Determine the [X, Y] coordinate at the center of the cell enclosing the given text.  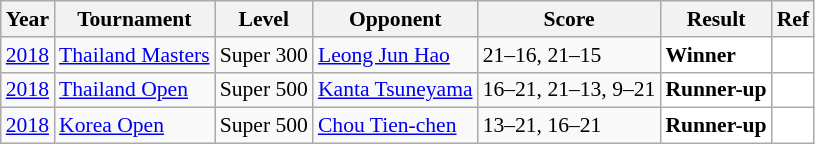
Chou Tien-chen [396, 126]
Year [28, 19]
Level [264, 19]
Winner [716, 55]
Leong Jun Hao [396, 55]
Thailand Masters [134, 55]
21–16, 21–15 [570, 55]
Result [716, 19]
Super 300 [264, 55]
Kanta Tsuneyama [396, 90]
Tournament [134, 19]
13–21, 16–21 [570, 126]
Korea Open [134, 126]
Score [570, 19]
Ref [793, 19]
Thailand Open [134, 90]
Opponent [396, 19]
16–21, 21–13, 9–21 [570, 90]
